Identify which cell holds the provided text, then report its [x, y] central coordinate. 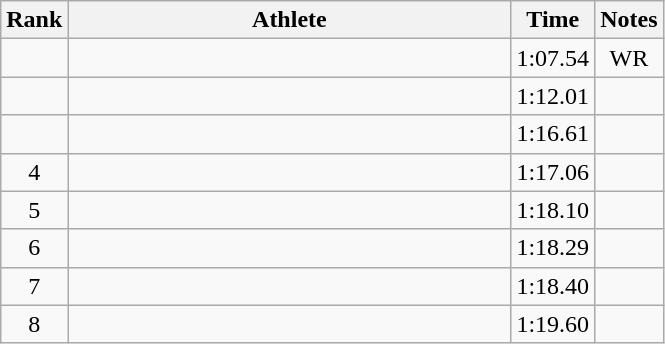
Notes [629, 20]
Athlete [290, 20]
8 [34, 324]
1:18.29 [553, 248]
Rank [34, 20]
6 [34, 248]
1:17.06 [553, 172]
Time [553, 20]
1:18.40 [553, 286]
1:18.10 [553, 210]
1:19.60 [553, 324]
7 [34, 286]
4 [34, 172]
1:16.61 [553, 134]
1:07.54 [553, 58]
1:12.01 [553, 96]
5 [34, 210]
WR [629, 58]
